Pinpoint the cell where the given text exists, returning its (x, y) midpoint coordinate. 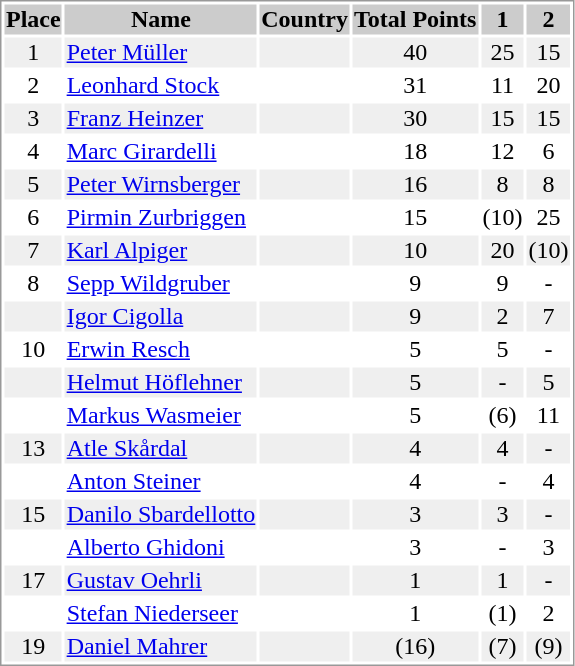
(9) (548, 647)
30 (414, 119)
Peter Wirnsberger (161, 185)
16 (414, 185)
Karl Alpiger (161, 251)
Markus Wasmeier (161, 415)
Stefan Niederseer (161, 613)
Danilo Sbardellotto (161, 515)
19 (33, 647)
31 (414, 85)
(7) (502, 647)
40 (414, 53)
Helmut Höflehner (161, 383)
Peter Müller (161, 53)
Daniel Mahrer (161, 647)
Total Points (414, 19)
13 (33, 449)
17 (33, 581)
Igor Cigolla (161, 317)
Sepp Wildgruber (161, 283)
(6) (502, 415)
Atle Skårdal (161, 449)
Erwin Resch (161, 349)
Anton Steiner (161, 481)
Marc Girardelli (161, 151)
Country (305, 19)
Leonhard Stock (161, 85)
18 (414, 151)
Place (33, 19)
Alberto Ghidoni (161, 547)
Gustav Oehrli (161, 581)
Name (161, 19)
12 (502, 151)
Franz Heinzer (161, 119)
Pirmin Zurbriggen (161, 217)
(1) (502, 613)
(16) (414, 647)
